Capture the cell that displays the provided text and extract its (X, Y) central coordinate. 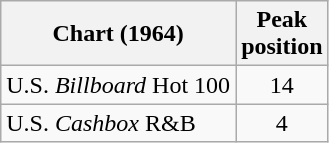
U.S. Billboard Hot 100 (118, 85)
14 (282, 85)
Peakposition (282, 34)
U.S. Cashbox R&B (118, 123)
Chart (1964) (118, 34)
4 (282, 123)
